Scan for the cell matching the given text and deliver its [x, y] coordinate at center. 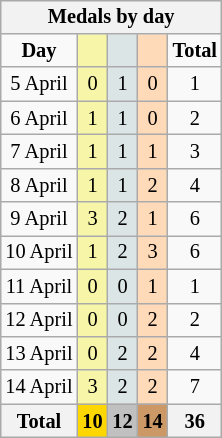
7 [195, 387]
7 April [38, 152]
8 April [38, 185]
10 [92, 421]
Day [38, 51]
11 April [38, 286]
12 April [38, 320]
10 April [38, 253]
6 April [38, 118]
36 [195, 421]
Medals by day [110, 17]
14 [153, 421]
5 April [38, 84]
9 April [38, 219]
12 [123, 421]
14 April [38, 387]
13 April [38, 354]
